Provide the (x, y) coordinate of the cell's center where the given text is located.  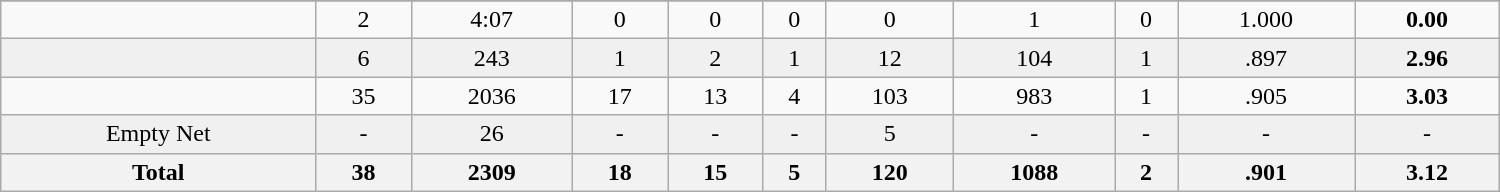
983 (1034, 96)
3.12 (1428, 172)
120 (890, 172)
17 (620, 96)
2309 (492, 172)
35 (364, 96)
3.03 (1428, 96)
26 (492, 134)
4 (794, 96)
4:07 (492, 20)
103 (890, 96)
6 (364, 58)
1088 (1034, 172)
.901 (1266, 172)
12 (890, 58)
13 (716, 96)
Empty Net (158, 134)
1.000 (1266, 20)
2036 (492, 96)
Total (158, 172)
0.00 (1428, 20)
243 (492, 58)
104 (1034, 58)
38 (364, 172)
18 (620, 172)
.897 (1266, 58)
2.96 (1428, 58)
.905 (1266, 96)
15 (716, 172)
